Provide the (x, y) coordinate of the cell's center where the given text is located.  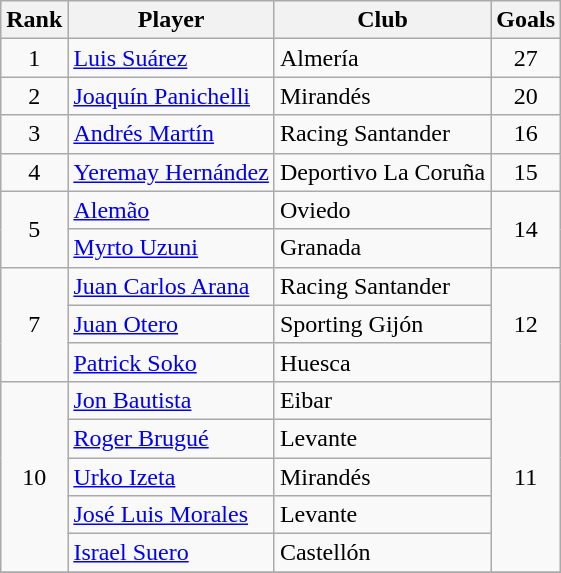
Roger Brugué (172, 438)
Granada (382, 248)
16 (526, 134)
Andrés Martín (172, 134)
Eibar (382, 400)
14 (526, 229)
12 (526, 324)
Goals (526, 20)
Juan Otero (172, 324)
Castellón (382, 553)
Almería (382, 58)
10 (34, 476)
3 (34, 134)
15 (526, 172)
Alemão (172, 210)
Player (172, 20)
Yeremay Hernández (172, 172)
Juan Carlos Arana (172, 286)
Huesca (382, 362)
Oviedo (382, 210)
Sporting Gijón (382, 324)
Myrto Uzuni (172, 248)
Jon Bautista (172, 400)
2 (34, 96)
5 (34, 229)
11 (526, 476)
Urko Izeta (172, 477)
Joaquín Panichelli (172, 96)
José Luis Morales (172, 515)
Patrick Soko (172, 362)
4 (34, 172)
27 (526, 58)
Rank (34, 20)
Israel Suero (172, 553)
1 (34, 58)
7 (34, 324)
Luis Suárez (172, 58)
Club (382, 20)
20 (526, 96)
Deportivo La Coruña (382, 172)
